Capture the cell that displays the provided text and extract its [x, y] central coordinate. 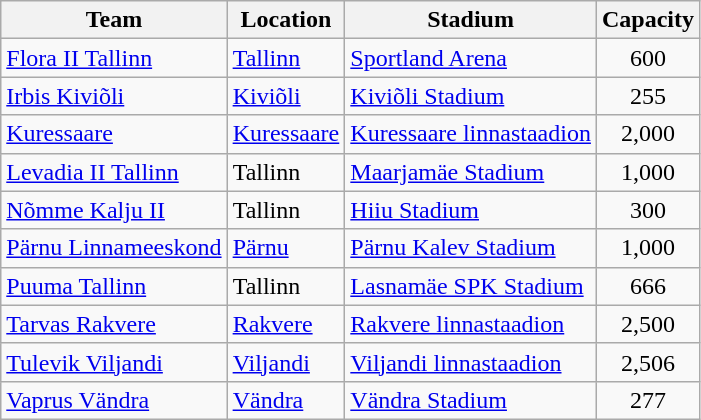
Kuressaare linnastaadion [471, 134]
2,500 [648, 324]
Stadium [471, 20]
Pärnu Kalev Stadium [471, 248]
Location [286, 20]
2,506 [648, 362]
Maarjamäe Stadium [471, 172]
Sportland Arena [471, 58]
Hiiu Stadium [471, 210]
Team [114, 20]
Pärnu Linnameeskond [114, 248]
Capacity [648, 20]
Vaprus Vändra [114, 400]
Irbis Kiviõli [114, 96]
Levadia II Tallinn [114, 172]
Puuma Tallinn [114, 286]
Viljandi [286, 362]
Flora II Tallinn [114, 58]
Vändra [286, 400]
2,000 [648, 134]
600 [648, 58]
666 [648, 286]
Pärnu [286, 248]
Viljandi linnastaadion [471, 362]
Tarvas Rakvere [114, 324]
Tulevik Viljandi [114, 362]
Lasnamäe SPK Stadium [471, 286]
Vändra Stadium [471, 400]
Nõmme Kalju II [114, 210]
300 [648, 210]
Rakvere linnastaadion [471, 324]
Kiviõli Stadium [471, 96]
255 [648, 96]
277 [648, 400]
Kiviõli [286, 96]
Rakvere [286, 324]
